Provide the [x, y] coordinate of the cell's center where the given text is located.  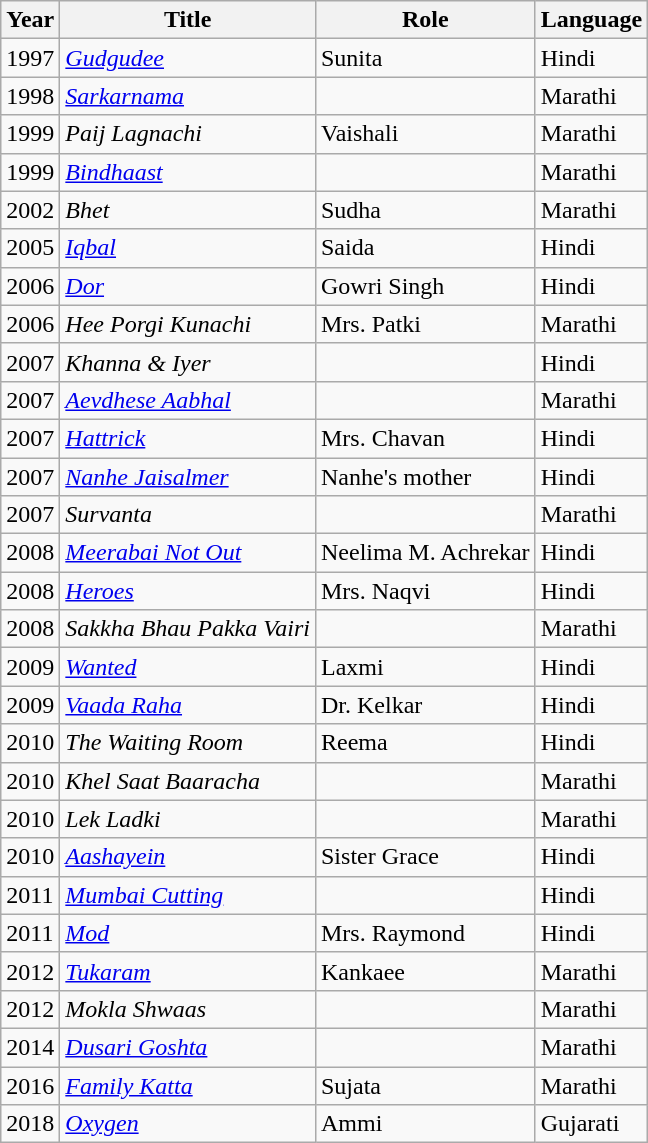
Aashayein [188, 857]
Neelima M. Achrekar [425, 553]
Laxmi [425, 667]
The Waiting Room [188, 743]
Dusari Goshta [188, 1047]
Sarkarnama [188, 96]
Khel Saat Baaracha [188, 781]
Sakkha Bhau Pakka Vairi [188, 629]
Vaada Raha [188, 705]
2014 [30, 1047]
Sudha [425, 210]
Iqbal [188, 248]
2018 [30, 1124]
Sunita [425, 58]
Nanhe's mother [425, 477]
Paij Lagnachi [188, 134]
Nanhe Jaisalmer [188, 477]
2016 [30, 1085]
Gowri Singh [425, 286]
Dr. Kelkar [425, 705]
Heroes [188, 591]
Hee Porgi Kunachi [188, 324]
Mokla Shwaas [188, 1009]
Bindhaast [188, 172]
1997 [30, 58]
Language [591, 20]
Kankaee [425, 971]
Mumbai Cutting [188, 895]
Role [425, 20]
Gudgudee [188, 58]
Year [30, 20]
Mrs. Chavan [425, 438]
Dor [188, 286]
Family Katta [188, 1085]
Reema [425, 743]
Title [188, 20]
Sister Grace [425, 857]
Khanna & Iyer [188, 362]
Saida [425, 248]
Mod [188, 933]
1998 [30, 96]
Mrs. Raymond [425, 933]
Survanta [188, 515]
Tukaram [188, 971]
Ammi [425, 1124]
2005 [30, 248]
Bhet [188, 210]
Aevdhese Aabhal [188, 400]
2002 [30, 210]
Mrs. Patki [425, 324]
Vaishali [425, 134]
Lek Ladki [188, 819]
Oxygen [188, 1124]
Hattrick [188, 438]
Wanted [188, 667]
Gujarati [591, 1124]
Mrs. Naqvi [425, 591]
Meerabai Not Out [188, 553]
Sujata [425, 1085]
